Pinpoint the cell where the given text exists, returning its (X, Y) midpoint coordinate. 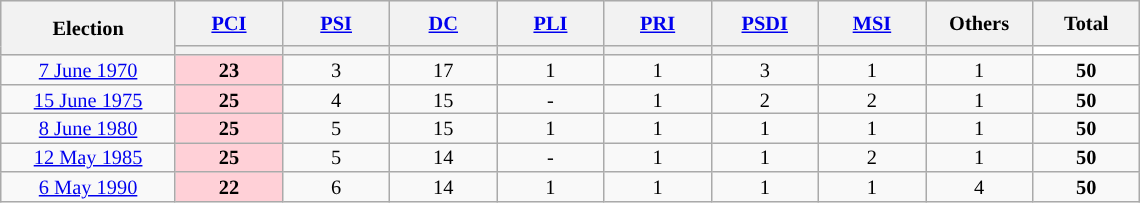
6 May 1990 (88, 186)
Others (980, 22)
12 May 1985 (88, 156)
PCI (228, 22)
PSI (336, 22)
8 June 1980 (88, 128)
23 (228, 70)
MSI (872, 22)
PRI (658, 22)
Total (1086, 22)
PSDI (764, 22)
Election (88, 28)
DC (444, 22)
22 (228, 186)
PLI (550, 22)
17 (444, 70)
6 (336, 186)
7 June 1970 (88, 70)
15 June 1975 (88, 98)
